Return [X, Y] of the center of cell containing provided text 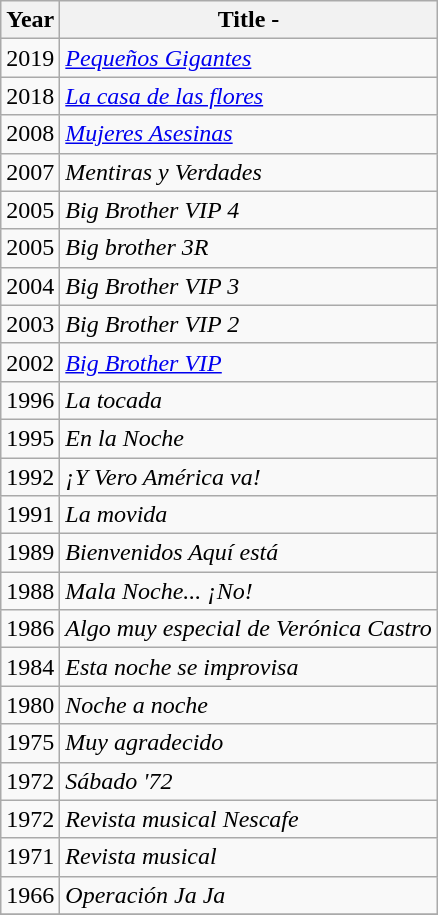
2008 [30, 134]
Mala Noche... ¡No! [248, 591]
1984 [30, 667]
1992 [30, 477]
Revista musical [248, 857]
¡Y Vero América va! [248, 477]
Muy agradecido [248, 743]
2004 [30, 286]
1975 [30, 743]
Noche a noche [248, 705]
1996 [30, 400]
Bienvenidos Aquí está [248, 553]
Pequeños Gigantes [248, 58]
Big brother 3R [248, 248]
Big Brother VIP 4 [248, 210]
1989 [30, 553]
Revista musical Nescafe [248, 819]
Operación Ja Ja [248, 895]
2019 [30, 58]
1995 [30, 438]
1980 [30, 705]
Esta noche se improvisa [248, 667]
La movida [248, 515]
2003 [30, 324]
Sábado '72 [248, 781]
1988 [30, 591]
Big Brother VIP 2 [248, 324]
2007 [30, 172]
Year [30, 20]
2018 [30, 96]
1971 [30, 857]
Mentiras y Verdades [248, 172]
Title - [248, 20]
Mujeres Asesinas [248, 134]
Algo muy especial de Verónica Castro [248, 629]
1986 [30, 629]
Big Brother VIP [248, 362]
La casa de las flores [248, 96]
Big Brother VIP 3 [248, 286]
En la Noche [248, 438]
2002 [30, 362]
1966 [30, 895]
La tocada [248, 400]
1991 [30, 515]
